Capture the cell that displays the provided text and extract its (X, Y) central coordinate. 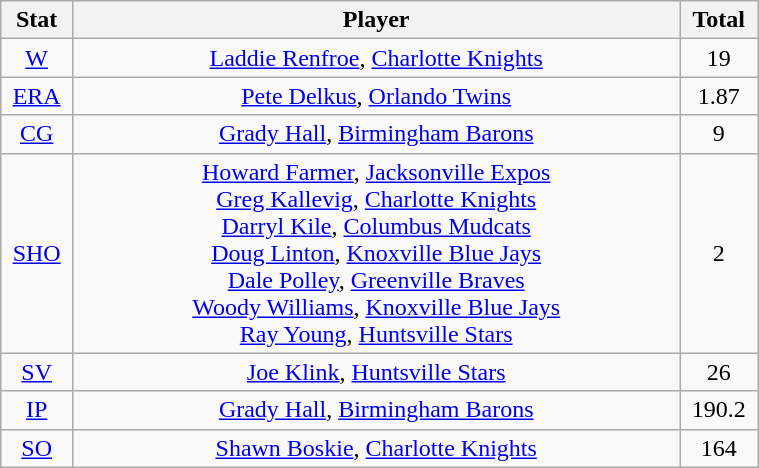
SV (37, 372)
190.2 (719, 410)
Laddie Renfroe, Charlotte Knights (376, 58)
Total (719, 20)
Shawn Boskie, Charlotte Knights (376, 448)
19 (719, 58)
2 (719, 253)
Player (376, 20)
26 (719, 372)
164 (719, 448)
1.87 (719, 96)
ERA (37, 96)
SHO (37, 253)
Joe Klink, Huntsville Stars (376, 372)
IP (37, 410)
W (37, 58)
SO (37, 448)
Pete Delkus, Orlando Twins (376, 96)
Stat (37, 20)
CG (37, 134)
9 (719, 134)
